For the text-containing cell, return its midpoint in [X, Y] coordinate format. 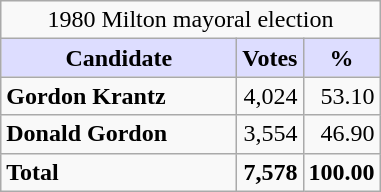
Candidate [119, 58]
% [342, 58]
1980 Milton mayoral election [190, 20]
7,578 [270, 172]
46.90 [342, 134]
53.10 [342, 96]
Votes [270, 58]
Donald Gordon [119, 134]
Gordon Krantz [119, 96]
3,554 [270, 134]
4,024 [270, 96]
100.00 [342, 172]
Total [119, 172]
